Return (x, y) of the center of cell containing provided text 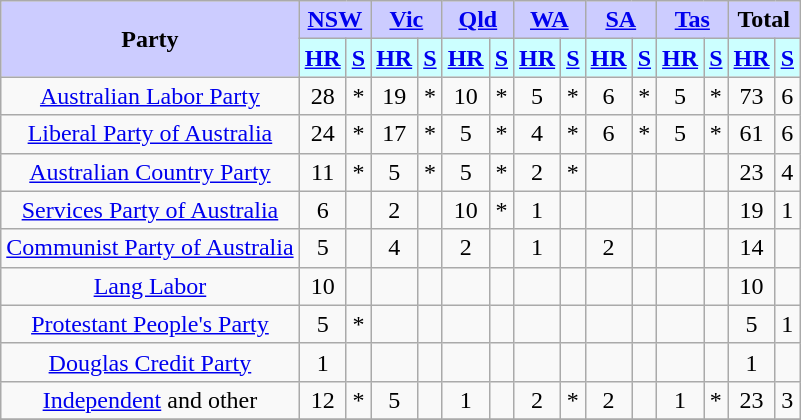
28 (322, 96)
11 (322, 172)
Vic (406, 20)
Australian Labor Party (150, 96)
Lang Labor (150, 286)
Total (764, 20)
Party (150, 39)
Qld (478, 20)
SA (620, 20)
Australian Country Party (150, 172)
Protestant People's Party (150, 324)
12 (322, 400)
Douglas Credit Party (150, 362)
Tas (692, 20)
73 (752, 96)
Communist Party of Australia (150, 248)
61 (752, 134)
17 (394, 134)
Liberal Party of Australia (150, 134)
Services Party of Australia (150, 210)
24 (322, 134)
WA (550, 20)
3 (787, 400)
Independent and other (150, 400)
NSW (334, 20)
14 (752, 248)
